Return the [x, y] coordinate for the center point of the cell that contains the specified text.  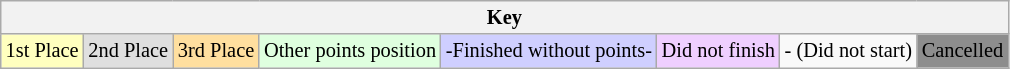
-Finished without points- [549, 51]
1st Place [42, 51]
Did not finish [718, 51]
2nd Place [128, 51]
Cancelled [962, 51]
3rd Place [216, 51]
Other points position [350, 51]
Key [504, 17]
- (Did not start) [848, 51]
